Pinpoint the cell where the given text exists, returning its (X, Y) midpoint coordinate. 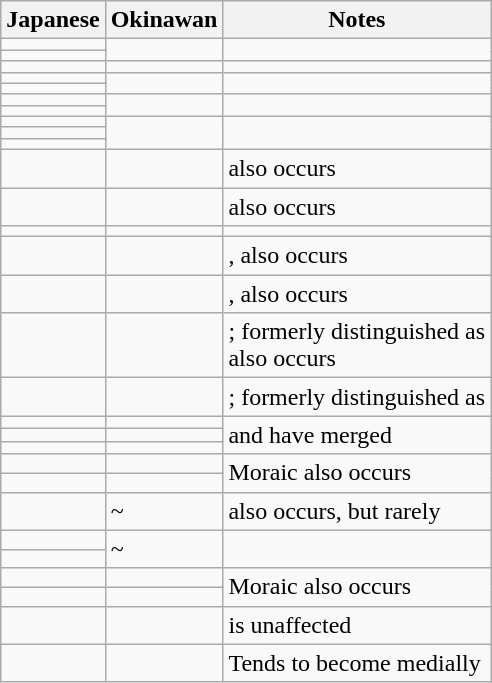
and have merged (357, 435)
Tends to become medially (357, 663)
also occurs, but rarely (357, 511)
; formerly distinguished as also occurs (357, 346)
Japanese (53, 20)
is unaffected (357, 625)
; formerly distinguished as (357, 397)
Notes (357, 20)
Okinawan (164, 20)
